Pinpoint the cell where the given text exists, returning its [x, y] midpoint coordinate. 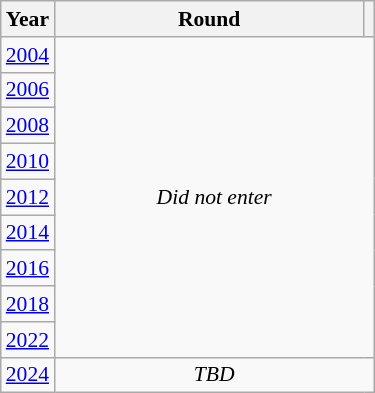
2012 [28, 197]
2008 [28, 126]
2014 [28, 233]
Did not enter [214, 198]
2016 [28, 269]
TBD [214, 375]
2004 [28, 55]
Year [28, 19]
2006 [28, 90]
2018 [28, 304]
2022 [28, 340]
2024 [28, 375]
Round [209, 19]
2010 [28, 162]
